Capture the cell that displays the provided text and extract its [X, Y] central coordinate. 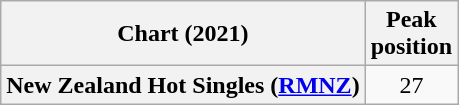
New Zealand Hot Singles (RMNZ) [183, 85]
Peakposition [411, 34]
27 [411, 85]
Chart (2021) [183, 34]
